Find where the given text appears and provide that cell's center as (X, Y) coordinate. 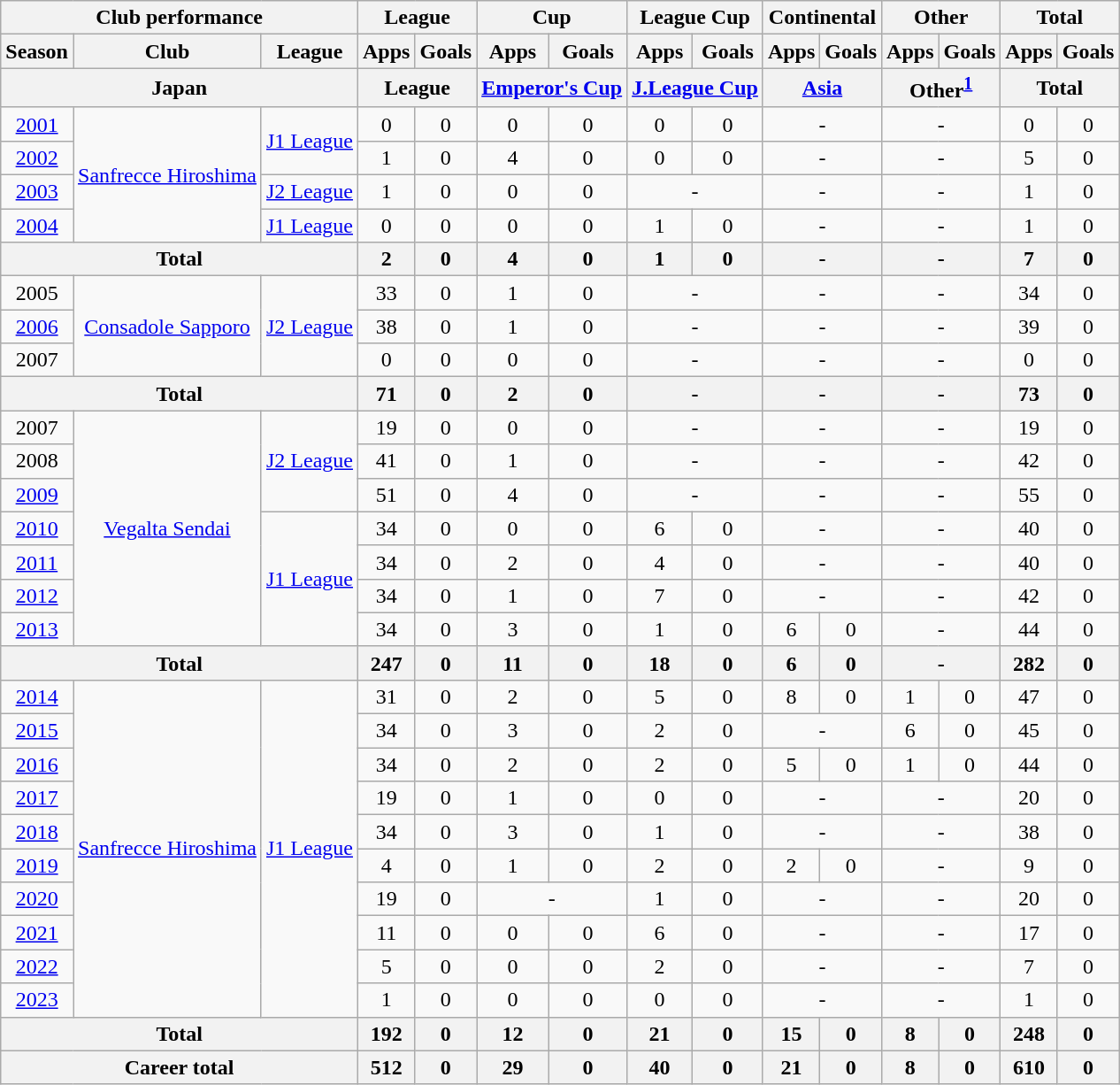
41 (387, 461)
2023 (37, 1000)
17 (1029, 933)
Club (166, 51)
Vegalta Sendai (166, 528)
Career total (180, 1067)
J.League Cup (695, 88)
39 (1029, 327)
610 (1029, 1067)
18 (660, 663)
282 (1029, 663)
2018 (37, 832)
55 (1029, 495)
2021 (37, 933)
73 (1029, 394)
2014 (37, 696)
2006 (37, 327)
2002 (37, 158)
Consadole Sapporo (166, 327)
League Cup (695, 18)
2009 (37, 495)
512 (387, 1067)
Other1 (941, 88)
45 (1029, 731)
247 (387, 663)
51 (387, 495)
9 (1029, 866)
2008 (37, 461)
Season (37, 51)
29 (513, 1067)
2003 (37, 192)
248 (1029, 1034)
Continental (822, 18)
31 (387, 696)
2012 (37, 596)
Cup (552, 18)
15 (791, 1034)
2010 (37, 528)
2011 (37, 562)
192 (387, 1034)
Emperor's Cup (552, 88)
2005 (37, 293)
47 (1029, 696)
Club performance (180, 18)
2022 (37, 966)
12 (513, 1034)
2017 (37, 798)
2004 (37, 226)
2019 (37, 866)
2016 (37, 765)
Japan (180, 88)
71 (387, 394)
2020 (37, 899)
2015 (37, 731)
33 (387, 293)
2013 (37, 629)
Asia (822, 88)
Other (941, 18)
2001 (37, 124)
